Return (x, y) of the center of cell containing provided text 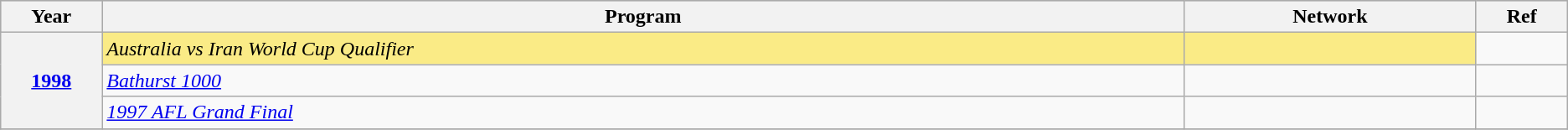
Network (1330, 17)
1998 (52, 81)
Bathurst 1000 (643, 81)
1997 AFL Grand Final (643, 112)
Year (52, 17)
Program (643, 17)
Australia vs Iran World Cup Qualifier (643, 49)
Ref (1521, 17)
